Extract the (X, Y) coordinate from the center of the cell holding the provided text.  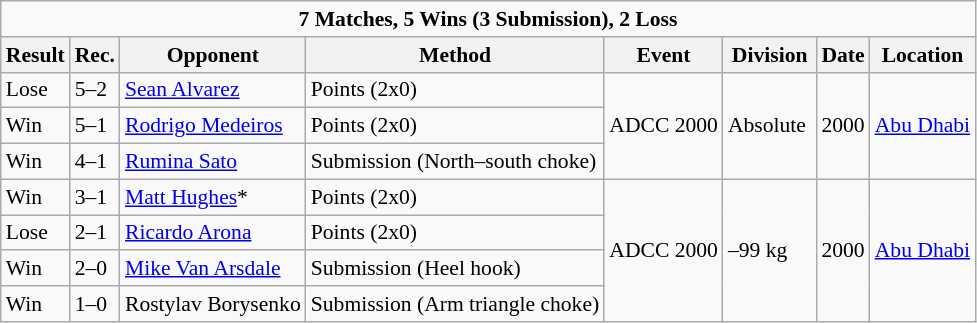
5–1 (95, 126)
1–0 (95, 304)
Rodrigo Medeiros (213, 126)
Rec. (95, 55)
3–1 (95, 197)
2–1 (95, 233)
Rostylav Borysenko (213, 304)
Method (455, 55)
Opponent (213, 55)
–99 kg (770, 250)
5–2 (95, 90)
Submission (North–south choke) (455, 162)
Location (922, 55)
Rumina Sato (213, 162)
Matt Hughes* (213, 197)
Result (36, 55)
2–0 (95, 269)
Event (664, 55)
Division (770, 55)
7 Matches, 5 Wins (3 Submission), 2 Loss (488, 19)
Ricardo Arona (213, 233)
Mike Van Arsdale (213, 269)
Submission (Arm triangle choke) (455, 304)
Absolute (770, 126)
Sean Alvarez (213, 90)
4–1 (95, 162)
Date (842, 55)
Submission (Heel hook) (455, 269)
